Return [x, y] of the center of cell containing provided text 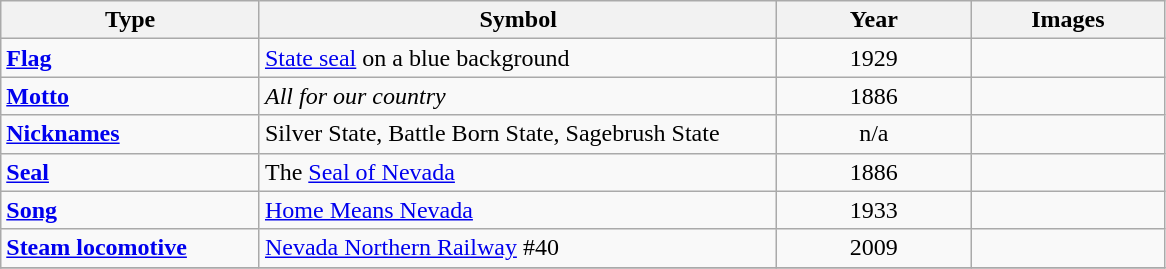
Images [1068, 20]
Motto [130, 96]
2009 [874, 248]
Nevada Northern Railway #40 [518, 248]
Flag [130, 58]
Seal [130, 172]
1929 [874, 58]
All for our country [518, 96]
Steam locomotive [130, 248]
Nicknames [130, 134]
1933 [874, 210]
Year [874, 20]
Symbol [518, 20]
State seal on a blue background [518, 58]
Type [130, 20]
Song [130, 210]
The Seal of Nevada [518, 172]
Silver State, Battle Born State, Sagebrush State [518, 134]
n/a [874, 134]
Home Means Nevada [518, 210]
